From the cell containing the given text, extract its center point as [X, Y] coordinate. 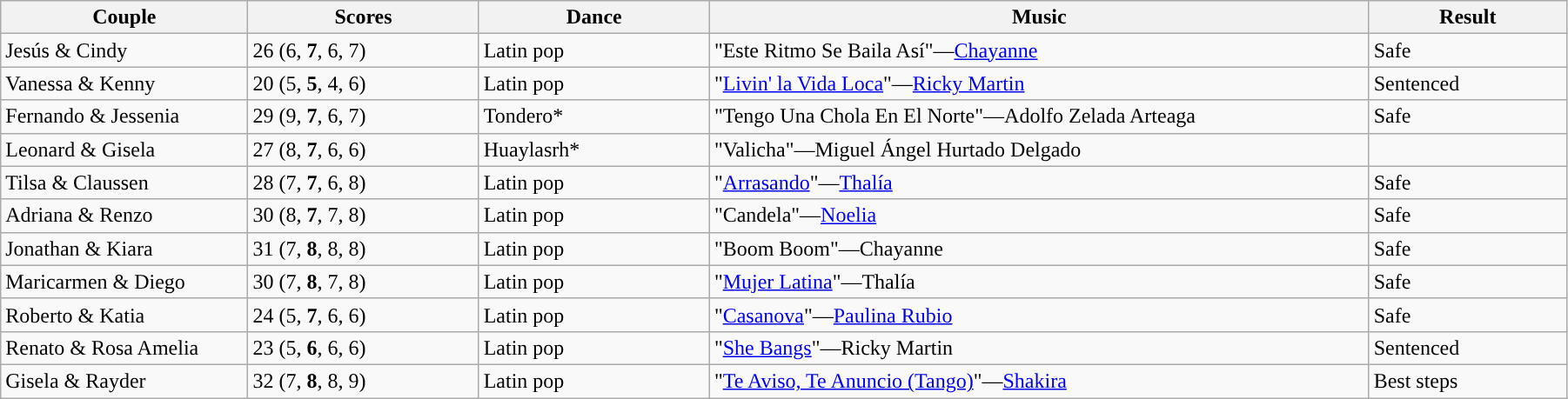
"Casanova"—Paulina Rubio [1039, 315]
"She Bangs"—Ricky Martin [1039, 348]
Adriana & Renzo [124, 216]
Music [1039, 17]
"Arrasando"—Thalía [1039, 183]
20 (5, 5, 4, 6) [364, 83]
Roberto & Katia [124, 315]
Jonathan & Kiara [124, 249]
Renato & Rosa Amelia [124, 348]
Vanessa & Kenny [124, 83]
Jesús & Cindy [124, 50]
Couple [124, 17]
Maricarmen & Diego [124, 282]
"Mujer Latina"—Thalía [1039, 282]
30 (7, 8, 7, 8) [364, 282]
24 (5, 7, 6, 6) [364, 315]
Huaylasrh* [593, 150]
Dance [593, 17]
"Tengo Una Chola En El Norte"—Adolfo Zelada Arteaga [1039, 116]
30 (8, 7, 7, 8) [364, 216]
Leonard & Gisela [124, 150]
23 (5, 6, 6, 6) [364, 348]
"Livin' la Vida Loca"—Ricky Martin [1039, 83]
"Candela"—Noelia [1039, 216]
Fernando & Jessenia [124, 116]
31 (7, 8, 8, 8) [364, 249]
"Te Aviso, Te Anuncio (Tango)"—Shakira [1039, 381]
Tilsa & Claussen [124, 183]
"Boom Boom"—Chayanne [1039, 249]
Best steps [1467, 381]
"Valicha"—Miguel Ángel Hurtado Delgado [1039, 150]
Gisela & Rayder [124, 381]
"Este Ritmo Se Baila Así"—Chayanne [1039, 50]
Tondero* [593, 116]
29 (9, 7, 6, 7) [364, 116]
32 (7, 8, 8, 9) [364, 381]
27 (8, 7, 6, 6) [364, 150]
Result [1467, 17]
28 (7, 7, 6, 8) [364, 183]
Scores [364, 17]
26 (6, 7, 6, 7) [364, 50]
